Determine the (X, Y) coordinate at the center of the cell enclosing the given text.  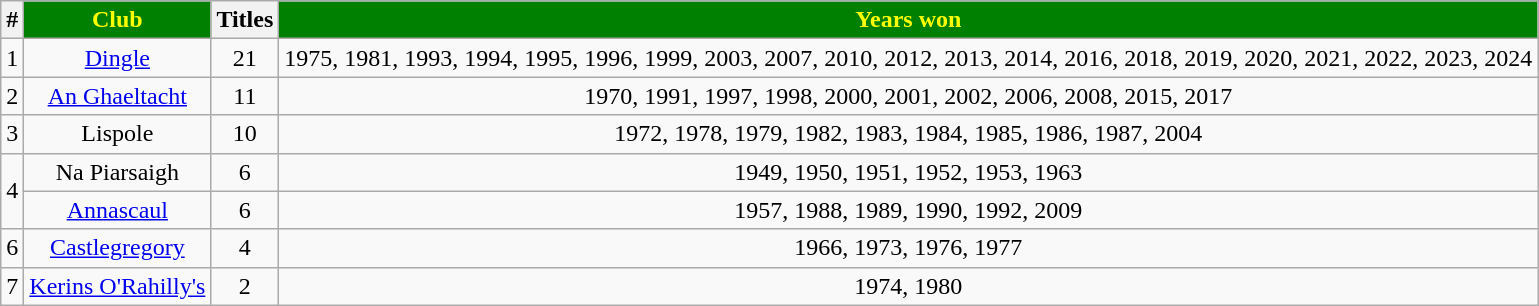
11 (245, 96)
1966, 1973, 1976, 1977 (908, 248)
Lispole (118, 134)
1972, 1978, 1979, 1982, 1983, 1984, 1985, 1986, 1987, 2004 (908, 134)
10 (245, 134)
1974, 1980 (908, 286)
Titles (245, 20)
1970, 1991, 1997, 1998, 2000, 2001, 2002, 2006, 2008, 2015, 2017 (908, 96)
1975, 1981, 1993, 1994, 1995, 1996, 1999, 2003, 2007, 2010, 2012, 2013, 2014, 2016, 2018, 2019, 2020, 2021, 2022, 2023, 2024 (908, 58)
1957, 1988, 1989, 1990, 1992, 2009 (908, 210)
1 (12, 58)
21 (245, 58)
3 (12, 134)
7 (12, 286)
Club (118, 20)
Castlegregory (118, 248)
An Ghaeltacht (118, 96)
Kerins O'Rahilly's (118, 286)
Years won (908, 20)
# (12, 20)
Dingle (118, 58)
Annascaul (118, 210)
Na Piarsaigh (118, 172)
1949, 1950, 1951, 1952, 1953, 1963 (908, 172)
